Locate the cell with the specified text and output its [x, y] center coordinate. 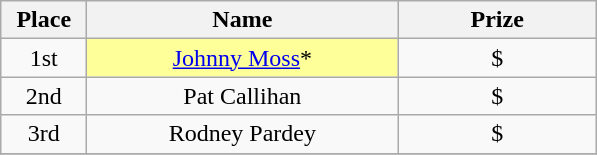
3rd [44, 134]
Place [44, 20]
Prize [498, 20]
2nd [44, 96]
Name [242, 20]
Pat Callihan [242, 96]
Rodney Pardey [242, 134]
Johnny Moss* [242, 58]
1st [44, 58]
